Detect which cell encompasses the target text, then output its (X, Y) center coordinate. 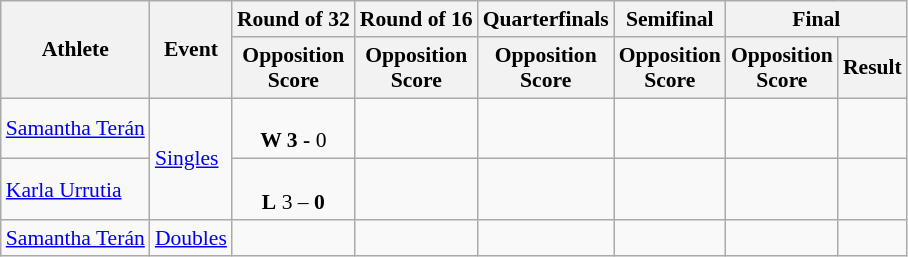
Result (872, 68)
L 3 – 0 (294, 190)
Event (191, 50)
Final (816, 19)
Singles (191, 159)
Karla Urrutia (76, 190)
W 3 - 0 (294, 128)
Round of 16 (416, 19)
Athlete (76, 50)
Semifinal (670, 19)
Doubles (191, 238)
Quarterfinals (546, 19)
Round of 32 (294, 19)
